Locate the cell with the specified text and output its [X, Y] center coordinate. 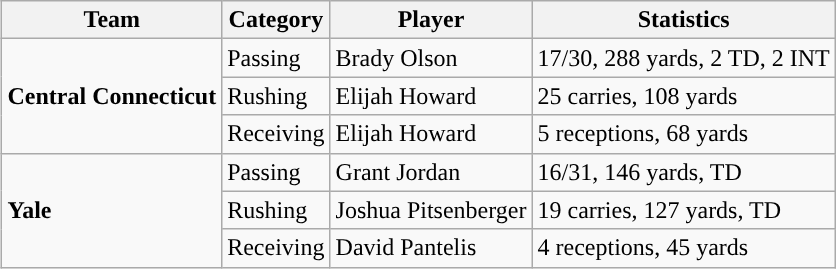
Yale [112, 210]
4 receptions, 45 yards [684, 248]
5 receptions, 68 yards [684, 134]
Central Connecticut [112, 96]
Category [276, 20]
16/31, 146 yards, TD [684, 172]
Player [431, 20]
25 carries, 108 yards [684, 96]
David Pantelis [431, 248]
19 carries, 127 yards, TD [684, 210]
Team [112, 20]
Joshua Pitsenberger [431, 210]
Grant Jordan [431, 172]
17/30, 288 yards, 2 TD, 2 INT [684, 58]
Brady Olson [431, 58]
Statistics [684, 20]
